Search for the cell housing the specified text and yield its (x, y) center coordinate. 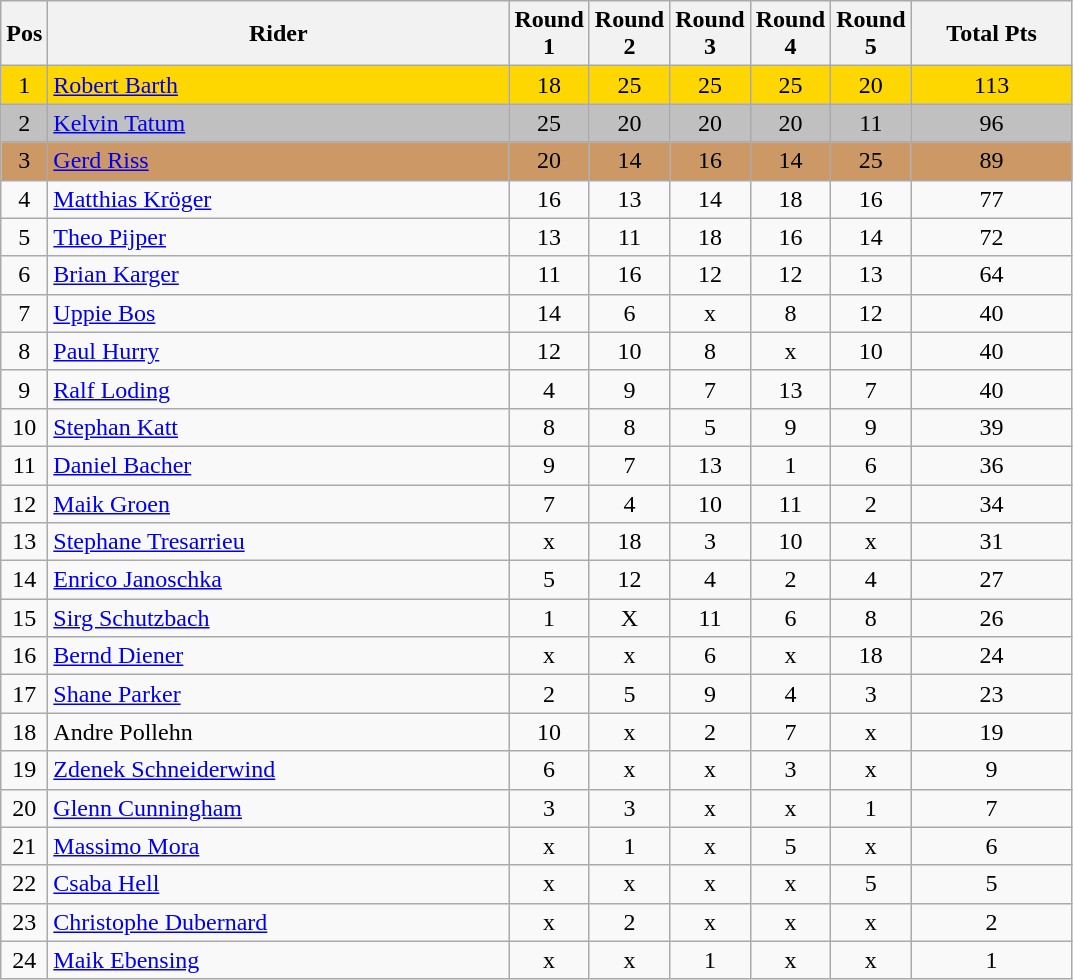
64 (992, 275)
39 (992, 427)
Kelvin Tatum (278, 123)
Uppie Bos (278, 313)
34 (992, 503)
Round 1 (549, 34)
Robert Barth (278, 85)
31 (992, 542)
Stephan Katt (278, 427)
Brian Karger (278, 275)
Total Pts (992, 34)
Round 2 (629, 34)
Bernd Diener (278, 656)
Maik Ebensing (278, 960)
Glenn Cunningham (278, 808)
Round 5 (871, 34)
Matthias Kröger (278, 199)
Massimo Mora (278, 846)
77 (992, 199)
Christophe Dubernard (278, 922)
Paul Hurry (278, 351)
96 (992, 123)
Stephane Tresarrieu (278, 542)
36 (992, 465)
22 (24, 884)
Rider (278, 34)
Zdenek Schneiderwind (278, 770)
113 (992, 85)
Round 3 (710, 34)
Andre Pollehn (278, 732)
Sirg Schutzbach (278, 618)
15 (24, 618)
27 (992, 580)
17 (24, 694)
26 (992, 618)
Enrico Janoschka (278, 580)
Daniel Bacher (278, 465)
Gerd Riss (278, 161)
Theo Pijper (278, 237)
Round 4 (790, 34)
Ralf Loding (278, 389)
Csaba Hell (278, 884)
Pos (24, 34)
Maik Groen (278, 503)
Shane Parker (278, 694)
X (629, 618)
21 (24, 846)
72 (992, 237)
89 (992, 161)
